Capture the cell that displays the provided text and extract its (x, y) central coordinate. 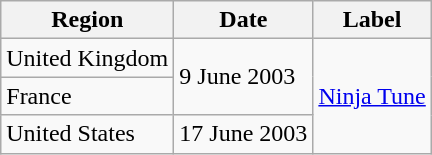
17 June 2003 (244, 134)
Region (88, 20)
9 June 2003 (244, 77)
United States (88, 134)
Date (244, 20)
Label (372, 20)
United Kingdom (88, 58)
Ninja Tune (372, 96)
France (88, 96)
